Return [X, Y] of the center of cell containing provided text 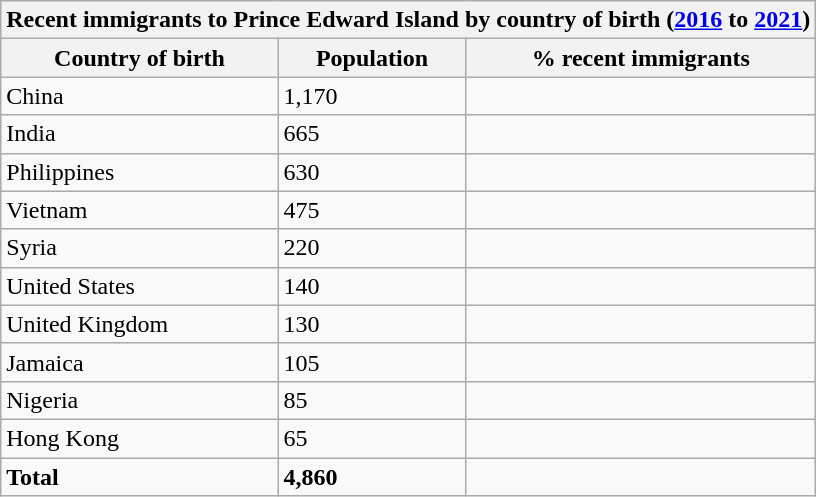
220 [372, 248]
130 [372, 324]
Jamaica [140, 362]
Population [372, 58]
Hong Kong [140, 438]
Vietnam [140, 210]
United Kingdom [140, 324]
65 [372, 438]
665 [372, 134]
140 [372, 286]
475 [372, 210]
Syria [140, 248]
United States [140, 286]
Nigeria [140, 400]
1,170 [372, 96]
Country of birth [140, 58]
Philippines [140, 172]
4,860 [372, 477]
China [140, 96]
% recent immigrants [641, 58]
India [140, 134]
630 [372, 172]
Total [140, 477]
105 [372, 362]
Recent immigrants to Prince Edward Island by country of birth (2016 to 2021) [408, 20]
85 [372, 400]
